Search for the cell housing the specified text and yield its (X, Y) center coordinate. 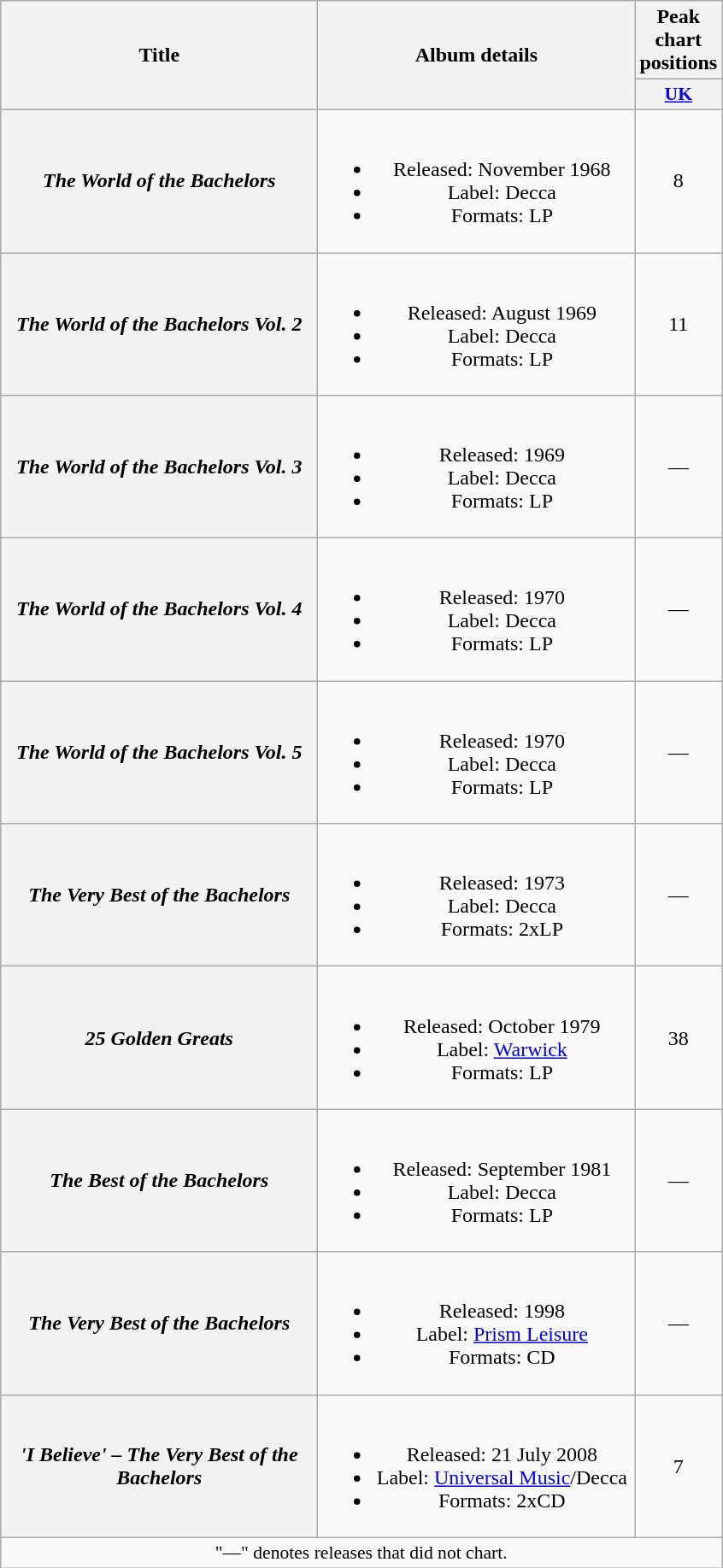
Released: 1973Label: DeccaFormats: 2xLP (477, 896)
Released: November 1968Label: DeccaFormats: LP (477, 181)
The World of the Bachelors Vol. 5 (159, 752)
Album details (477, 56)
Released: August 1969Label: DeccaFormats: LP (477, 325)
The World of the Bachelors Vol. 2 (159, 325)
The World of the Bachelors Vol. 4 (159, 610)
The Best of the Bachelors (159, 1181)
25 Golden Greats (159, 1037)
"—" denotes releases that did not chart. (361, 1553)
Released: 1998Label: Prism LeisureFormats: CD (477, 1323)
38 (679, 1037)
Released: September 1981Label: DeccaFormats: LP (477, 1181)
8 (679, 181)
The World of the Bachelors Vol. 3 (159, 467)
Title (159, 56)
The World of the Bachelors (159, 181)
11 (679, 325)
Released: 1969Label: DeccaFormats: LP (477, 467)
'I Believe' – The Very Best of the Bachelors (159, 1466)
Peak chart positions (679, 40)
Released: 21 July 2008Label: Universal Music/DeccaFormats: 2xCD (477, 1466)
UK (679, 95)
7 (679, 1466)
Released: October 1979Label: WarwickFormats: LP (477, 1037)
